Detect which cell encompasses the target text, then output its [X, Y] center coordinate. 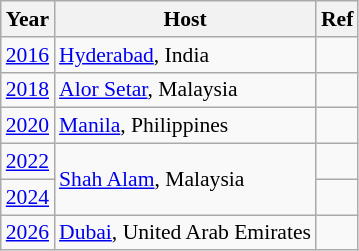
Host [185, 19]
2024 [28, 197]
2020 [28, 126]
2018 [28, 90]
Shah Alam, Malaysia [185, 180]
Ref [337, 19]
2022 [28, 162]
Hyderabad, India [185, 55]
2016 [28, 55]
Alor Setar, Malaysia [185, 90]
Year [28, 19]
2026 [28, 233]
Dubai, United Arab Emirates [185, 233]
Manila, Philippines [185, 126]
